Locate the cell with the specified text and output its [x, y] center coordinate. 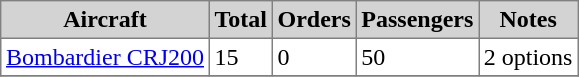
Total [240, 20]
Aircraft [105, 20]
Notes [528, 20]
Orders [314, 20]
2 options [528, 57]
Passengers [417, 20]
15 [240, 57]
50 [417, 57]
0 [314, 57]
Bombardier CRJ200 [105, 57]
